Search for the cell housing the specified text and yield its [x, y] center coordinate. 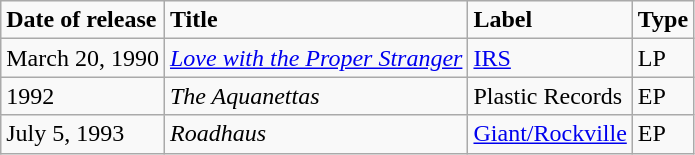
Title [316, 20]
The Aquanettas [316, 96]
1992 [83, 96]
Love with the Proper Stranger [316, 58]
Date of release [83, 20]
Giant/Rockville [550, 134]
Type [662, 20]
July 5, 1993 [83, 134]
Roadhaus [316, 134]
Label [550, 20]
Plastic Records [550, 96]
IRS [550, 58]
March 20, 1990 [83, 58]
LP [662, 58]
